Detect which cell encompasses the target text, then output its (x, y) center coordinate. 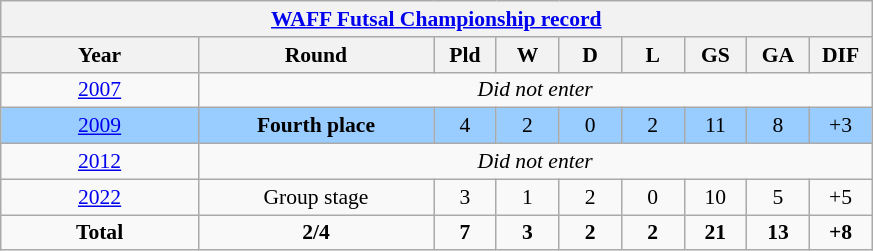
+5 (840, 197)
+3 (840, 126)
D (590, 55)
5 (778, 197)
+8 (840, 233)
Pld (466, 55)
2012 (100, 162)
4 (466, 126)
L (652, 55)
11 (716, 126)
2007 (100, 90)
W (528, 55)
Round (316, 55)
Total (100, 233)
2/4 (316, 233)
2009 (100, 126)
2022 (100, 197)
10 (716, 197)
DIF (840, 55)
GA (778, 55)
GS (716, 55)
Group stage (316, 197)
WAFF Futsal Championship record (436, 19)
21 (716, 233)
Fourth place (316, 126)
8 (778, 126)
Year (100, 55)
13 (778, 233)
1 (528, 197)
7 (466, 233)
